Provide the [x, y] coordinate of the cell's center where the given text is located.  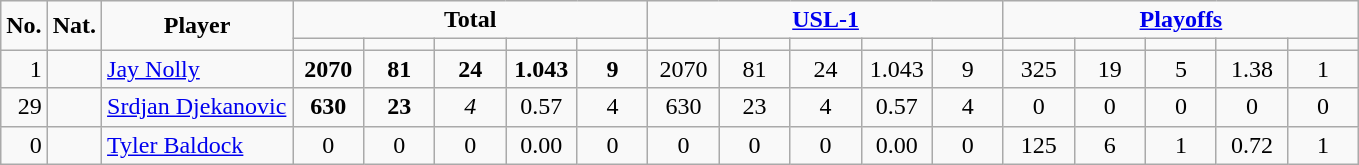
USL-1 [826, 20]
125 [1038, 145]
Jay Nolly [198, 69]
6 [1110, 145]
Tyler Baldock [198, 145]
Player [198, 26]
1.38 [1252, 69]
Total [470, 20]
Playoffs [1180, 20]
Nat. [74, 26]
No. [24, 26]
325 [1038, 69]
19 [1110, 69]
0.72 [1252, 145]
Srdjan Djekanovic [198, 107]
29 [24, 107]
5 [1180, 69]
